Capture the cell that displays the provided text and extract its [x, y] central coordinate. 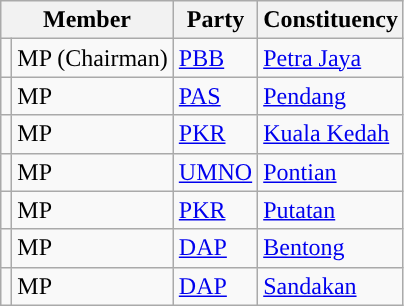
Party [215, 20]
Member [88, 20]
Bentong [331, 248]
Putatan [331, 210]
PAS [215, 96]
Constituency [331, 20]
Sandakan [331, 286]
PBB [215, 58]
MP (Chairman) [92, 58]
Pontian [331, 172]
UMNO [215, 172]
Petra Jaya [331, 58]
Pendang [331, 96]
Kuala Kedah [331, 134]
